Locate the cell with the specified text and output its [X, Y] center coordinate. 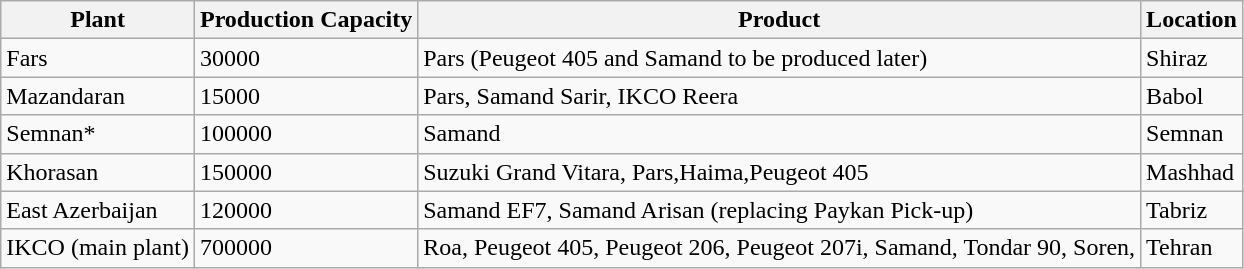
Product [780, 20]
Samand [780, 134]
Mazandaran [98, 96]
Fars [98, 58]
120000 [306, 210]
Suzuki Grand Vitara, Pars,Haima,Peugeot 405 [780, 172]
East Azerbaijan [98, 210]
Pars, Samand Sarir, IKCO Reera [780, 96]
IKCO (main plant) [98, 248]
15000 [306, 96]
Plant [98, 20]
Shiraz [1192, 58]
700000 [306, 248]
Babol [1192, 96]
Tabriz [1192, 210]
Roa, Peugeot 405, Peugeot 206, Peugeot 207i, Samand, Tondar 90, Soren, [780, 248]
30000 [306, 58]
Pars (Peugeot 405 and Samand to be produced later) [780, 58]
100000 [306, 134]
Semnan* [98, 134]
Production Capacity [306, 20]
Semnan [1192, 134]
Tehran [1192, 248]
Mashhad [1192, 172]
Location [1192, 20]
Samand EF7, Samand Arisan (replacing Paykan Pick-up) [780, 210]
Khorasan [98, 172]
150000 [306, 172]
